Output the (x, y) coordinate of the center of the cell containing the given text.  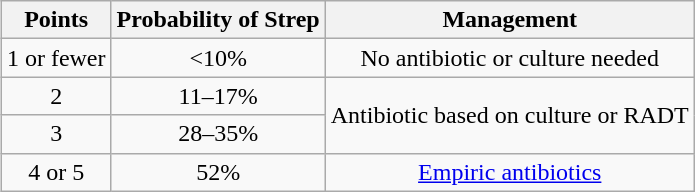
Empiric antibiotics (510, 172)
52% (218, 172)
1 or fewer (56, 58)
3 (56, 134)
Points (56, 20)
<10% (218, 58)
Antibiotic based on culture or RADT (510, 115)
No antibiotic or culture needed (510, 58)
2 (56, 96)
4 or 5 (56, 172)
28–35% (218, 134)
Management (510, 20)
11–17% (218, 96)
Probability of Strep (218, 20)
